Identify which cell holds the provided text, then report its (x, y) central coordinate. 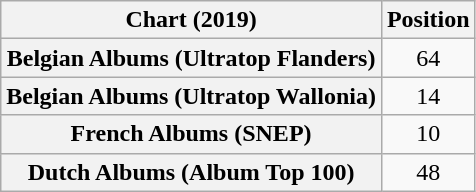
64 (428, 58)
14 (428, 96)
Belgian Albums (Ultratop Flanders) (192, 58)
Position (428, 20)
10 (428, 134)
Chart (2019) (192, 20)
48 (428, 172)
Belgian Albums (Ultratop Wallonia) (192, 96)
French Albums (SNEP) (192, 134)
Dutch Albums (Album Top 100) (192, 172)
